Return [x, y] of the center of cell containing provided text 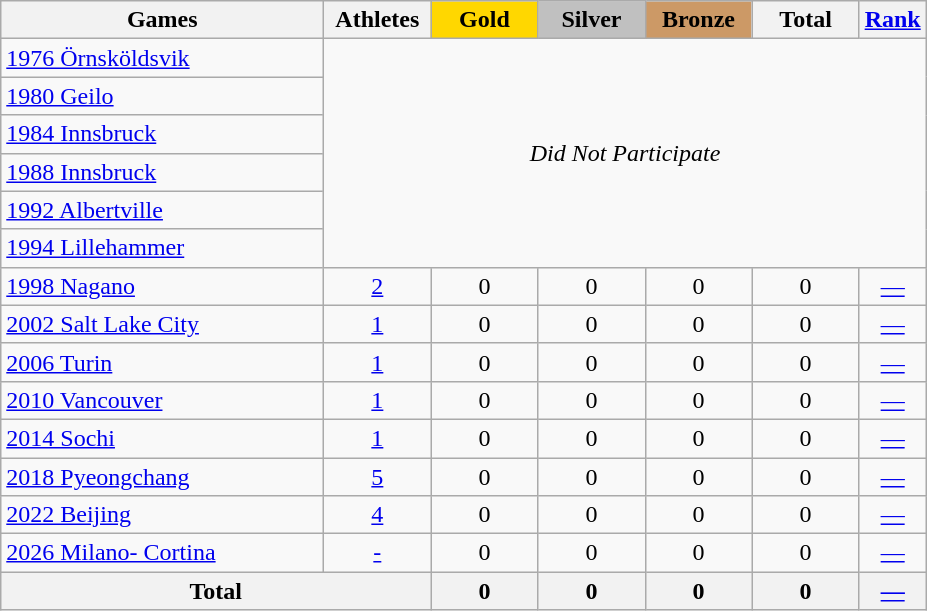
2002 Salt Lake City [162, 324]
2010 Vancouver [162, 400]
1984 Innsbruck [162, 134]
- [378, 553]
2018 Pyeongchang [162, 477]
2006 Turin [162, 362]
5 [378, 477]
2014 Sochi [162, 438]
1980 Geilo [162, 96]
Athletes [378, 20]
2026 Milano- Cortina [162, 553]
Bronze [698, 20]
1988 Innsbruck [162, 172]
Silver [592, 20]
2 [378, 286]
2022 Beijing [162, 515]
Gold [484, 20]
Rank [892, 20]
1994 Lillehammer [162, 248]
1998 Nagano [162, 286]
Did Not Participate [625, 153]
4 [378, 515]
1992 Albertville [162, 210]
Games [162, 20]
1976 Örnsköldsvik [162, 58]
